Output the [x, y] coordinate of the center of the cell containing the given text.  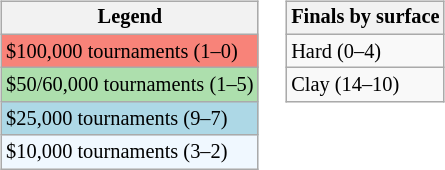
Legend [130, 18]
Hard (0–4) [365, 51]
Clay (14–10) [365, 85]
$25,000 tournaments (9–7) [130, 119]
Finals by surface [365, 18]
$10,000 tournaments (3–2) [130, 152]
$100,000 tournaments (1–0) [130, 51]
$50/60,000 tournaments (1–5) [130, 85]
